Capture the cell that displays the provided text and extract its [x, y] central coordinate. 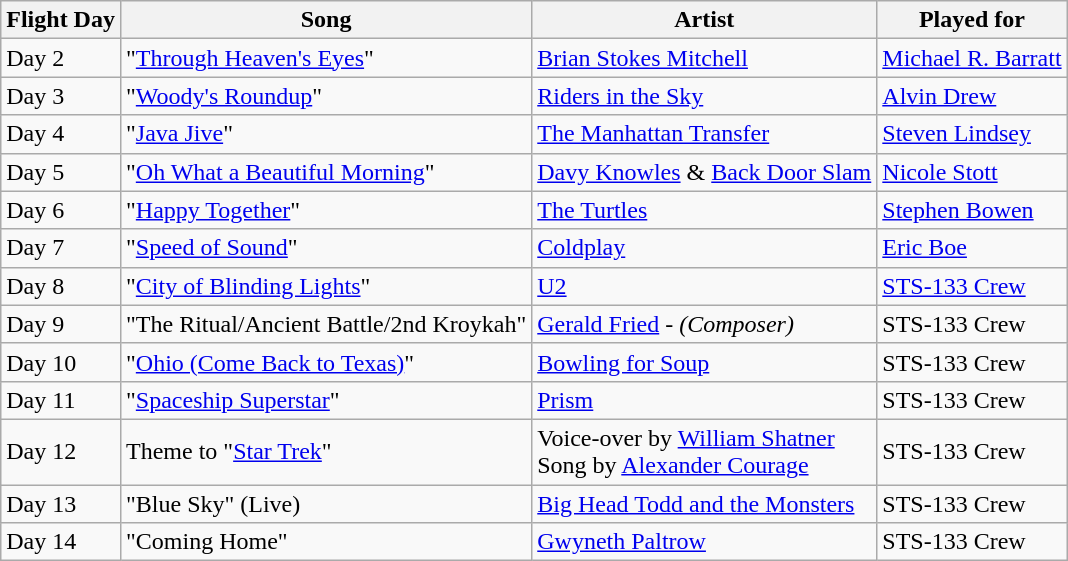
Day 4 [61, 134]
Bowling for Soup [704, 362]
Day 14 [61, 542]
"Coming Home" [326, 542]
Steven Lindsey [972, 134]
The Turtles [704, 210]
"Oh What a Beautiful Morning" [326, 172]
"Happy Together" [326, 210]
Coldplay [704, 248]
Day 3 [61, 96]
Day 2 [61, 58]
"City of Blinding Lights" [326, 286]
Gerald Fried - (Composer) [704, 324]
Day 13 [61, 503]
Day 8 [61, 286]
Big Head Todd and the Monsters [704, 503]
Artist [704, 20]
Day 12 [61, 452]
Gwyneth Paltrow [704, 542]
"Speed of Sound" [326, 248]
"Ohio (Come Back to Texas)" [326, 362]
Brian Stokes Mitchell [704, 58]
"Woody's Roundup" [326, 96]
Day 10 [61, 362]
Played for [972, 20]
Alvin Drew [972, 96]
Day 5 [61, 172]
The Manhattan Transfer [704, 134]
Song [326, 20]
Day 6 [61, 210]
"Java Jive" [326, 134]
U2 [704, 286]
Prism [704, 400]
Eric Boe [972, 248]
Davy Knowles & Back Door Slam [704, 172]
Flight Day [61, 20]
"Through Heaven's Eyes" [326, 58]
Day 11 [61, 400]
"Blue Sky" (Live) [326, 503]
Day 9 [61, 324]
Day 7 [61, 248]
Nicole Stott [972, 172]
Stephen Bowen [972, 210]
Theme to "Star Trek" [326, 452]
"Spaceship Superstar" [326, 400]
Michael R. Barratt [972, 58]
Voice-over by William Shatner Song by Alexander Courage [704, 452]
Riders in the Sky [704, 96]
"The Ritual/Ancient Battle/2nd Kroykah" [326, 324]
